From the cell containing the given text, extract its center point as [x, y] coordinate. 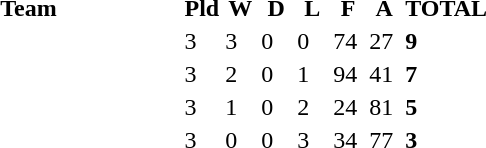
27 [384, 41]
74 [348, 41]
24 [348, 107]
94 [348, 74]
81 [384, 107]
41 [384, 74]
